Search for the cell housing the specified text and yield its [X, Y] center coordinate. 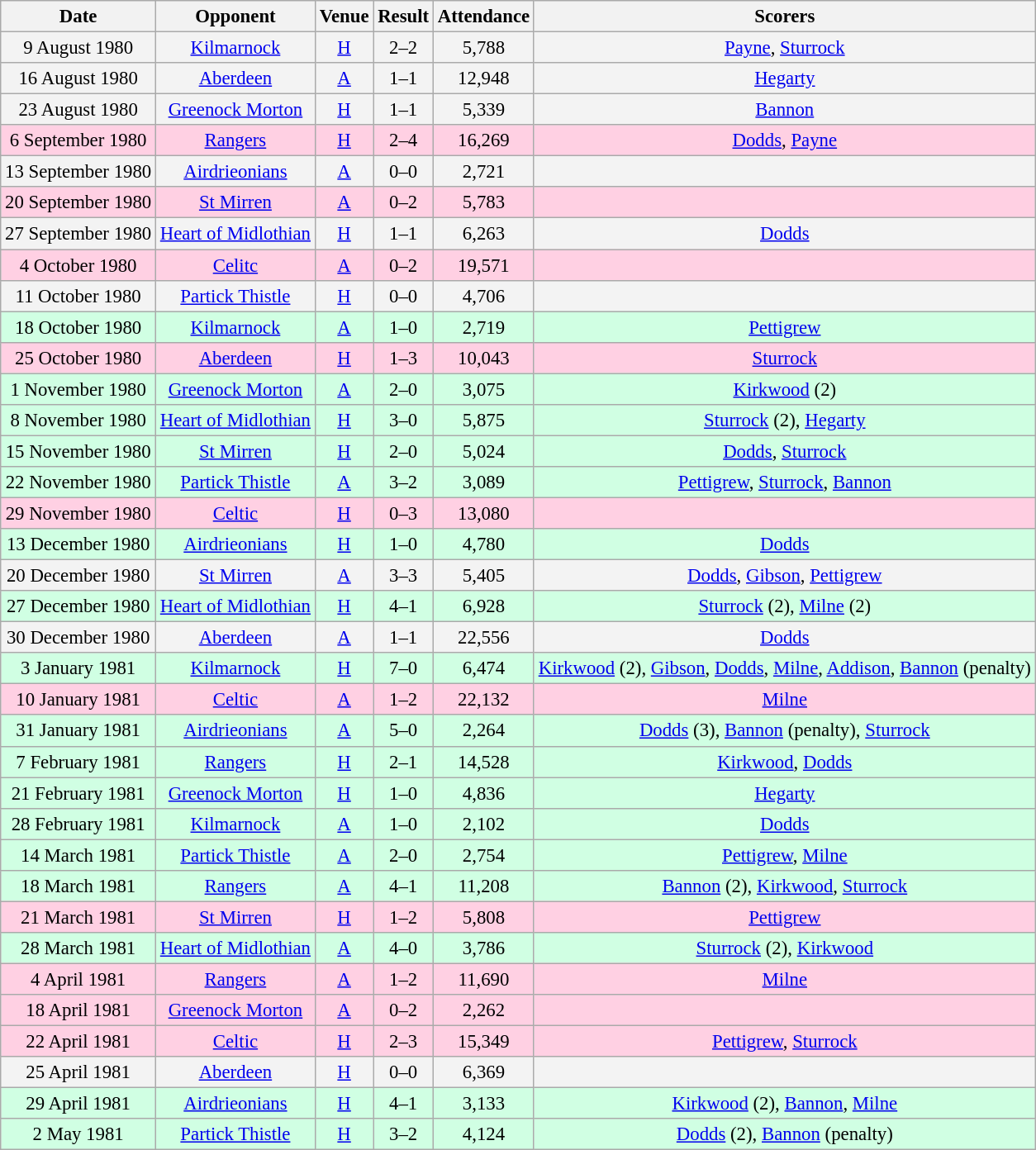
18 March 1981 [78, 886]
19,571 [483, 265]
2,754 [483, 855]
Dodds, Gibson, Pettigrew [785, 576]
5,875 [483, 421]
4,124 [483, 1134]
3,786 [483, 948]
Sturrock [785, 358]
10,043 [483, 358]
11,690 [483, 979]
4 April 1981 [78, 979]
18 April 1981 [78, 1010]
3–0 [403, 421]
Dodds, Sturrock [785, 451]
2,721 [483, 172]
3 January 1981 [78, 668]
29 November 1980 [78, 513]
Payne, Sturrock [785, 48]
3–3 [403, 576]
16,269 [483, 140]
22,556 [483, 638]
5,405 [483, 576]
Sturrock (2), Hegarty [785, 421]
28 February 1981 [78, 824]
6,369 [483, 1072]
20 December 1980 [78, 576]
2–1 [403, 762]
Dodds (3), Bannon (penalty), Sturrock [785, 731]
Dodds, Payne [785, 140]
5,024 [483, 451]
23 August 1980 [78, 110]
Pettigrew, Milne [785, 855]
Attendance [483, 17]
3,089 [483, 482]
Opponent [236, 17]
25 October 1980 [78, 358]
2–4 [403, 140]
5,783 [483, 202]
Kirkwood, Dodds [785, 762]
13,080 [483, 513]
Result [403, 17]
6,474 [483, 668]
30 December 1980 [78, 638]
Bannon (2), Kirkwood, Sturrock [785, 886]
5,808 [483, 917]
29 April 1981 [78, 1104]
Date [78, 17]
3,133 [483, 1104]
20 September 1980 [78, 202]
11,208 [483, 886]
5–0 [403, 731]
4 October 1980 [78, 265]
12,948 [483, 78]
25 April 1981 [78, 1072]
7–0 [403, 668]
Pettigrew, Sturrock, Bannon [785, 482]
Pettigrew, Sturrock [785, 1042]
Bannon [785, 110]
31 January 1981 [78, 731]
4,780 [483, 544]
10 January 1981 [78, 700]
1–3 [403, 358]
4,706 [483, 296]
8 November 1980 [78, 421]
22 April 1981 [78, 1042]
13 September 1980 [78, 172]
2–3 [403, 1042]
22 November 1980 [78, 482]
6,263 [483, 234]
28 March 1981 [78, 948]
27 September 1980 [78, 234]
2,262 [483, 1010]
15,349 [483, 1042]
Kirkwood (2) [785, 389]
4,836 [483, 793]
Kirkwood (2), Bannon, Milne [785, 1104]
21 March 1981 [78, 917]
Sturrock (2), Milne (2) [785, 606]
Kirkwood (2), Gibson, Dodds, Milne, Addison, Bannon (penalty) [785, 668]
Celitc [236, 265]
14,528 [483, 762]
5,339 [483, 110]
4–0 [403, 948]
22,132 [483, 700]
14 March 1981 [78, 855]
Sturrock (2), Kirkwood [785, 948]
2,264 [483, 731]
5,788 [483, 48]
2 May 1981 [78, 1134]
0–3 [403, 513]
Venue [344, 17]
9 August 1980 [78, 48]
Dodds (2), Bannon (penalty) [785, 1134]
11 October 1980 [78, 296]
6 September 1980 [78, 140]
21 February 1981 [78, 793]
Scorers [785, 17]
3,075 [483, 389]
7 February 1981 [78, 762]
18 October 1980 [78, 327]
16 August 1980 [78, 78]
27 December 1980 [78, 606]
13 December 1980 [78, 544]
2–2 [403, 48]
1 November 1980 [78, 389]
2,719 [483, 327]
2,102 [483, 824]
6,928 [483, 606]
15 November 1980 [78, 451]
